From the cell containing the given text, extract its center point as (x, y) coordinate. 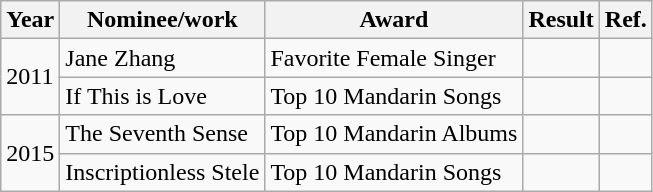
Nominee/work (162, 20)
Favorite Female Singer (394, 58)
Jane Zhang (162, 58)
The Seventh Sense (162, 134)
Inscriptionless Stele (162, 172)
Result (561, 20)
Top 10 Mandarin Albums (394, 134)
If This is Love (162, 96)
Award (394, 20)
Year (30, 20)
Ref. (626, 20)
2015 (30, 153)
2011 (30, 77)
